Locate the cell with the specified text and output its (x, y) center coordinate. 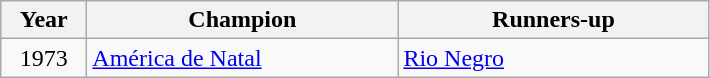
América de Natal (242, 58)
1973 (44, 58)
Year (44, 20)
Champion (242, 20)
Rio Negro (554, 58)
Runners-up (554, 20)
